Pinpoint the cell where the given text exists, returning its (x, y) midpoint coordinate. 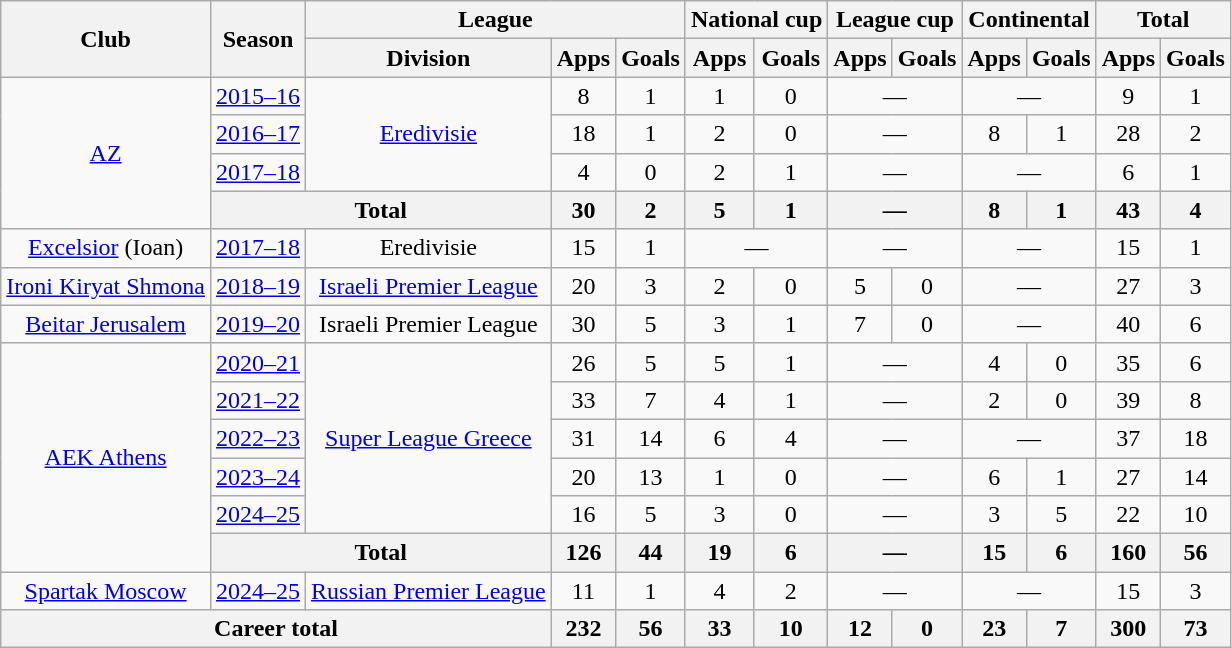
Club (106, 39)
12 (860, 629)
Ironi Kiryat Shmona (106, 286)
39 (1128, 400)
Russian Premier League (429, 591)
11 (583, 591)
Spartak Moscow (106, 591)
Season (258, 39)
Beitar Jerusalem (106, 324)
2020–21 (258, 362)
37 (1128, 438)
2018–19 (258, 286)
232 (583, 629)
44 (651, 553)
16 (583, 515)
Continental (1029, 20)
Super League Greece (429, 438)
AZ (106, 153)
2019–20 (258, 324)
2015–16 (258, 96)
2016–17 (258, 134)
40 (1128, 324)
9 (1128, 96)
43 (1128, 210)
35 (1128, 362)
28 (1128, 134)
19 (719, 553)
Excelsior (Ioan) (106, 248)
League (496, 20)
26 (583, 362)
73 (1196, 629)
22 (1128, 515)
23 (994, 629)
League cup (895, 20)
Division (429, 58)
300 (1128, 629)
126 (583, 553)
31 (583, 438)
2021–22 (258, 400)
National cup (756, 20)
Career total (276, 629)
2022–23 (258, 438)
AEK Athens (106, 457)
2023–24 (258, 477)
13 (651, 477)
160 (1128, 553)
